Return the (X, Y) coordinate for the center point of the cell that contains the specified text.  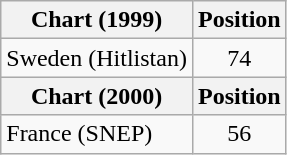
74 (239, 58)
56 (239, 134)
Chart (2000) (97, 96)
France (SNEP) (97, 134)
Sweden (Hitlistan) (97, 58)
Chart (1999) (97, 20)
